Find where the given text appears and provide that cell's center as [x, y] coordinate. 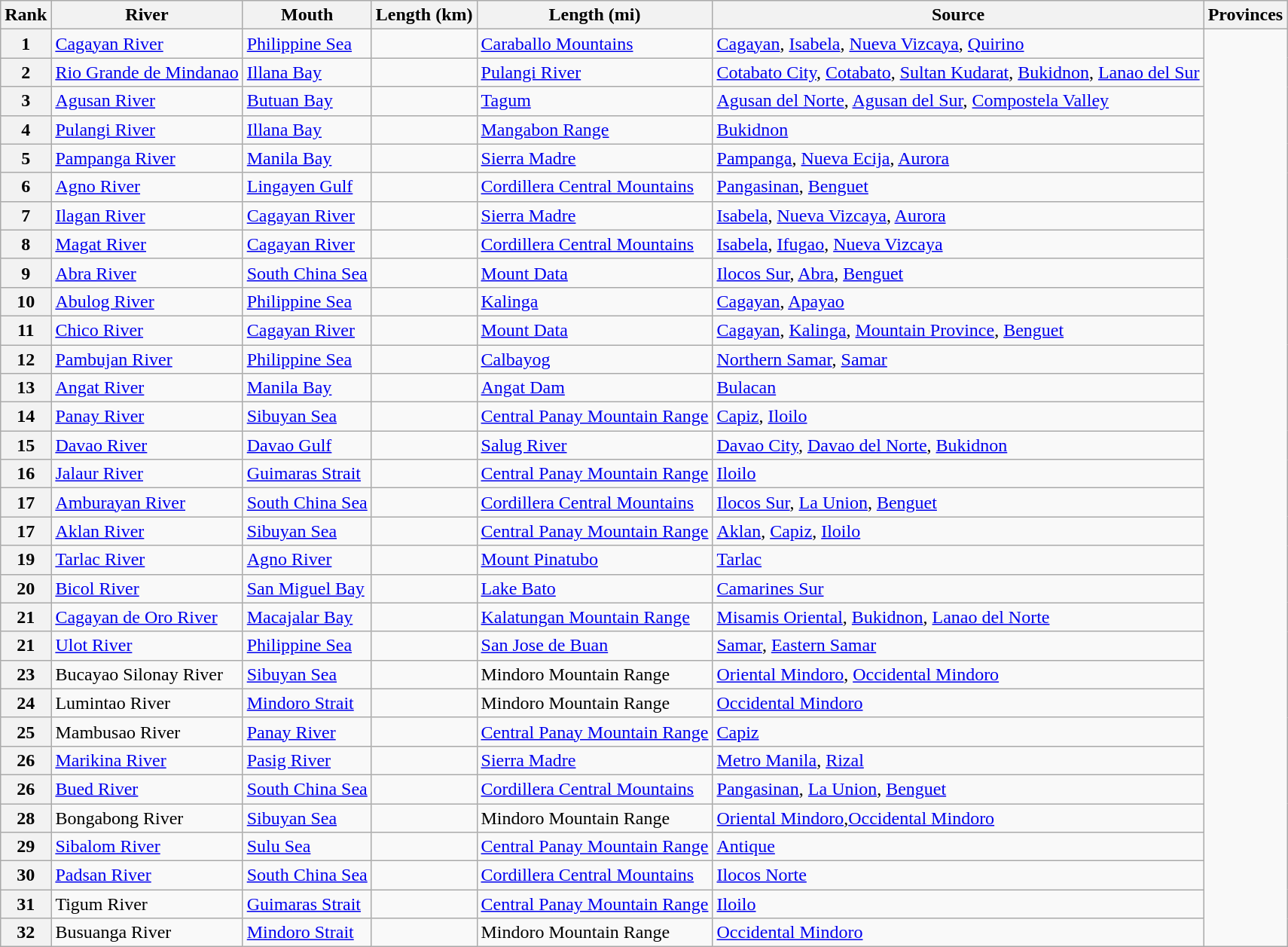
Bulacan [958, 388]
19 [26, 560]
Bicol River [147, 588]
Cagayan, Apayao [958, 301]
16 [26, 474]
Aklan River [147, 531]
Oriental Mindoro, Occidental Mindoro [958, 674]
32 [26, 933]
Aklan, Capiz, Iloilo [958, 531]
Capiz [958, 732]
Pangasinan, Benguet [958, 187]
Length (mi) [595, 15]
Pangasinan, La Union, Benguet [958, 789]
Bued River [147, 789]
Bongabong River [147, 817]
Ilocos Sur, La Union, Benguet [958, 503]
3 [26, 101]
Pampanga, Nueva Ecija, Aurora [958, 158]
Cagayan, Isabela, Nueva Vizcaya, Quirino [958, 44]
Magat River [147, 244]
14 [26, 417]
Oriental Mindoro,Occidental Mindoro [958, 817]
9 [26, 273]
Davao City, Davao del Norte, Bukidnon [958, 445]
Samar, Eastern Samar [958, 646]
Butuan Bay [307, 101]
Amburayan River [147, 503]
Davao Gulf [307, 445]
Provinces [1246, 15]
1 [26, 44]
Mouth [307, 15]
Cagayan de Oro River [147, 617]
Sibalom River [147, 847]
23 [26, 674]
Angat Dam [595, 388]
Mount Pinatubo [595, 560]
Northern Samar, Samar [958, 359]
24 [26, 703]
13 [26, 388]
12 [26, 359]
Source [958, 15]
20 [26, 588]
San Miguel Bay [307, 588]
Length (km) [424, 15]
Cagayan, Kalinga, Mountain Province, Benguet [958, 330]
4 [26, 130]
Ilocos Norte [958, 875]
Capiz, Iloilo [958, 417]
Metro Manila, Rizal [958, 760]
Jalaur River [147, 474]
Padsan River [147, 875]
25 [26, 732]
Kalinga [595, 301]
7 [26, 215]
11 [26, 330]
River [147, 15]
Lingayen Gulf [307, 187]
San Jose de Buan [595, 646]
Rio Grande de Mindanao [147, 72]
5 [26, 158]
Ilocos Sur, Abra, Benguet [958, 273]
Lumintao River [147, 703]
Tigum River [147, 904]
Cotabato City, Cotabato, Sultan Kudarat, Bukidnon, Lanao del Sur [958, 72]
Bukidnon [958, 130]
Agusan del Norte, Agusan del Sur, Compostela Valley [958, 101]
Ilagan River [147, 215]
Tagum [595, 101]
Lake Bato [595, 588]
Chico River [147, 330]
Calbayog [595, 359]
Tarlac River [147, 560]
6 [26, 187]
Sulu Sea [307, 847]
Marikina River [147, 760]
Kalatungan Mountain Range [595, 617]
Mambusao River [147, 732]
28 [26, 817]
Macajalar Bay [307, 617]
Pasig River [307, 760]
8 [26, 244]
10 [26, 301]
Pambujan River [147, 359]
29 [26, 847]
Caraballo Mountains [595, 44]
Pampanga River [147, 158]
Camarines Sur [958, 588]
Angat River [147, 388]
Davao River [147, 445]
Bucayao Silonay River [147, 674]
Salug River [595, 445]
Misamis Oriental, Bukidnon, Lanao del Norte [958, 617]
Mangabon Range [595, 130]
Isabela, Ifugao, Nueva Vizcaya [958, 244]
Ulot River [147, 646]
15 [26, 445]
Antique [958, 847]
Isabela, Nueva Vizcaya, Aurora [958, 215]
Rank [26, 15]
30 [26, 875]
2 [26, 72]
Busuanga River [147, 933]
Abulog River [147, 301]
31 [26, 904]
Abra River [147, 273]
Agusan River [147, 101]
Tarlac [958, 560]
